Detect which cell encompasses the target text, then output its (x, y) center coordinate. 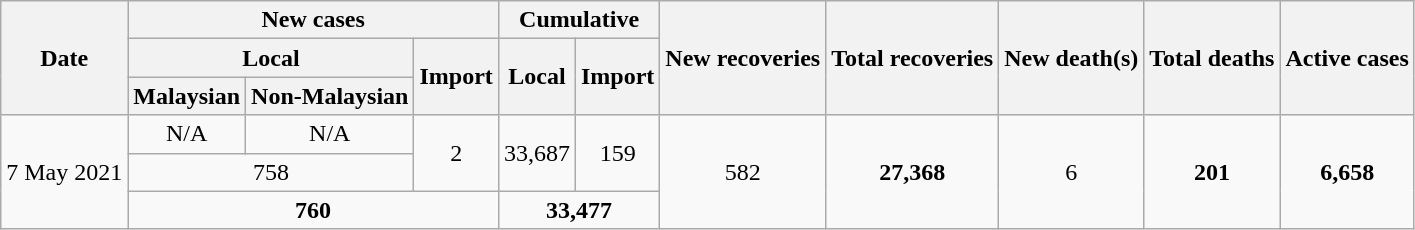
New cases (314, 20)
Date (64, 58)
760 (314, 210)
159 (617, 153)
Active cases (1347, 58)
Malaysian (187, 96)
Non-Malaysian (330, 96)
27,368 (912, 172)
582 (743, 172)
Total recoveries (912, 58)
New death(s) (1072, 58)
Total deaths (1212, 58)
758 (271, 172)
7 May 2021 (64, 172)
33,477 (578, 210)
Cumulative (578, 20)
New recoveries (743, 58)
6 (1072, 172)
2 (456, 153)
33,687 (536, 153)
201 (1212, 172)
6,658 (1347, 172)
